Output the (x, y) coordinate of the center of the cell containing the given text.  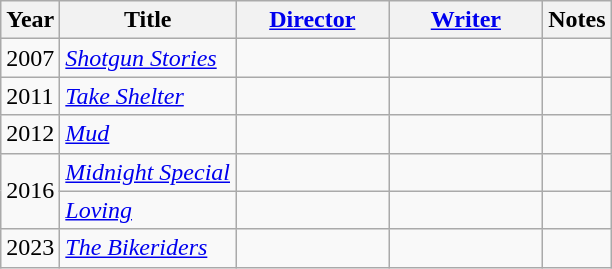
2007 (30, 58)
2023 (30, 248)
Title (148, 20)
Director (313, 20)
2016 (30, 191)
Notes (577, 20)
2011 (30, 96)
Writer (466, 20)
The Bikeriders (148, 248)
Year (30, 20)
Take Shelter (148, 96)
Shotgun Stories (148, 58)
Mud (148, 134)
Midnight Special (148, 172)
Loving (148, 210)
2012 (30, 134)
